From the cell containing the given text, extract its center point as [x, y] coordinate. 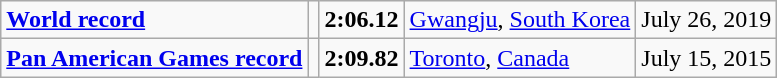
July 26, 2019 [706, 20]
July 15, 2015 [706, 58]
Toronto, Canada [520, 58]
2:09.82 [362, 58]
Pan American Games record [154, 58]
Gwangju, South Korea [520, 20]
World record [154, 20]
2:06.12 [362, 20]
